Identify which cell holds the provided text, then report its (X, Y) central coordinate. 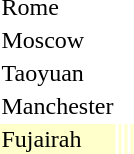
Taoyuan (58, 73)
Moscow (58, 40)
Manchester (58, 106)
Fujairah (58, 139)
